Pinpoint the cell where the given text exists, returning its (X, Y) midpoint coordinate. 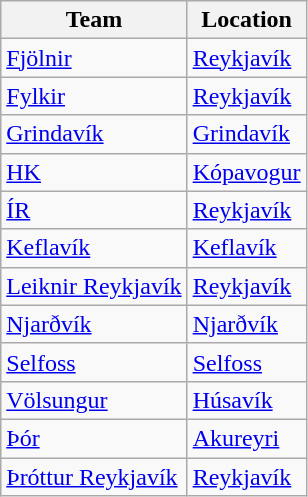
Þór (94, 438)
ÍR (94, 210)
HK (94, 172)
Team (94, 20)
Akureyri (246, 438)
Þróttur Reykjavík (94, 477)
Leiknir Reykjavík (94, 286)
Völsungur (94, 400)
Fylkir (94, 96)
Kópavogur (246, 172)
Húsavík (246, 400)
Fjölnir (94, 58)
Location (246, 20)
